Return the (X, Y) coordinate for the center point of the cell that contains the specified text.  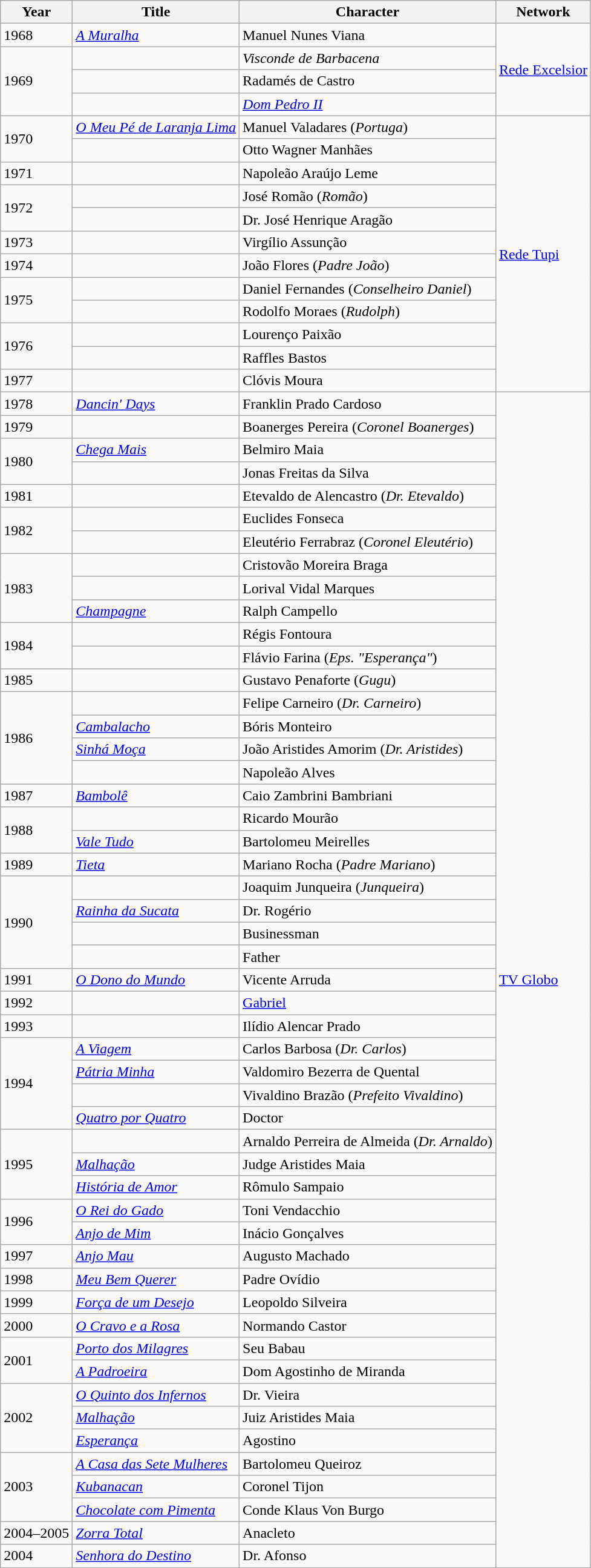
Mariano Rocha (Padre Mariano) (368, 865)
1986 (36, 738)
Dr. Vieira (368, 1394)
Flávio Farina (Eps. "Esperança") (368, 657)
Sinhá Moça (156, 749)
1987 (36, 796)
1970 (36, 139)
Virgílio Assunção (368, 242)
Felipe Carneiro (Dr. Carneiro) (368, 703)
Meu Bem Querer (156, 1279)
2001 (36, 1360)
Lourenço Paixão (368, 335)
2003 (36, 1487)
Euclides Fonseca (368, 519)
Eleutério Ferrabraz (Coronel Eleutério) (368, 542)
Rede Tupi (543, 254)
Anacleto (368, 1533)
Chega Mais (156, 450)
A Muralha (156, 35)
Cristovão Moreira Braga (368, 565)
1975 (36, 300)
1992 (36, 1003)
Champagne (156, 611)
Arnaldo Perreira de Almeida (Dr. Arnaldo) (368, 1141)
Father (368, 957)
Senhora do Destino (156, 1556)
Vivaldino Brazão (Prefeito Vivaldino) (368, 1095)
Bartolomeu Meirelles (368, 842)
Vale Tudo (156, 842)
1999 (36, 1302)
Dr. Afonso (368, 1556)
Visconde de Barbacena (368, 58)
Inácio Gonçalves (368, 1233)
O Rei do Gado (156, 1210)
O Meu Pé de Laranja Lima (156, 127)
Augusto Machado (368, 1256)
1977 (36, 381)
Normando Castor (368, 1325)
1973 (36, 242)
1981 (36, 496)
Napoleão Alves (368, 772)
Gabriel (368, 1003)
Kubanacan (156, 1487)
Régis Fontoura (368, 634)
Porto dos Milagres (156, 1348)
Dancin' Days (156, 404)
Esperança (156, 1441)
Força de um Desejo (156, 1302)
Belmiro Maia (368, 450)
Napoleão Araújo Leme (368, 173)
Bambolê (156, 796)
A Padroeira (156, 1371)
1996 (36, 1222)
Leopoldo Silveira (368, 1302)
1976 (36, 346)
Padre Ovídio (368, 1279)
Rodolfo Moraes (Rudolph) (368, 312)
João Aristides Amorim (Dr. Aristides) (368, 749)
Otto Wagner Manhães (368, 150)
Dom Agostinho de Miranda (368, 1371)
2004–2005 (36, 1533)
1968 (36, 35)
1989 (36, 865)
Toni Vendacchio (368, 1210)
O Quinto dos Infernos (156, 1394)
Bartolomeu Queiroz (368, 1464)
Rainha da Sucata (156, 911)
História de Amor (156, 1187)
Raffles Bastos (368, 358)
Lorival Vidal Marques (368, 588)
Manuel Valadares (Portuga) (368, 127)
Daniel Fernandes (Conselheiro Daniel) (368, 289)
Franklin Prado Cardoso (368, 404)
Gustavo Penaforte (Gugu) (368, 680)
1993 (36, 1026)
1991 (36, 980)
Network (543, 12)
Ilídio Alencar Prado (368, 1026)
Ricardo Mourão (368, 819)
1983 (36, 588)
José Romão (Romão) (368, 196)
1972 (36, 208)
1988 (36, 830)
Ralph Campello (368, 611)
Pátria Minha (156, 1072)
1971 (36, 173)
Conde Klaus Von Burgo (368, 1510)
Dr. Rogério (368, 911)
Vicente Arruda (368, 980)
Anjo Mau (156, 1256)
A Viagem (156, 1049)
1998 (36, 1279)
1982 (36, 530)
Etevaldo de Alencastro (Dr. Etevaldo) (368, 496)
Valdomiro Bezerra de Quental (368, 1072)
Caio Zambrini Bambriani (368, 796)
O Cravo e a Rosa (156, 1325)
Dr. José Henrique Aragão (368, 219)
Tieta (156, 865)
Juiz Aristides Maia (368, 1418)
Clóvis Moura (368, 381)
Dom Pedro II (368, 104)
1969 (36, 81)
Judge Aristides Maia (368, 1164)
1979 (36, 427)
2004 (36, 1556)
A Casa das Sete Mulheres (156, 1464)
1997 (36, 1256)
1990 (36, 922)
2002 (36, 1417)
Bóris Monteiro (368, 726)
Character (368, 12)
Title (156, 12)
Zorra Total (156, 1533)
1985 (36, 680)
Cambalacho (156, 726)
TV Globo (543, 980)
Radamés de Castro (368, 81)
Manuel Nunes Viana (368, 35)
Joaquim Junqueira (Junqueira) (368, 888)
Businessman (368, 934)
Chocolate com Pimenta (156, 1510)
1995 (36, 1164)
Jonas Freitas da Silva (368, 473)
1974 (36, 265)
O Dono do Mundo (156, 980)
Quatro por Quatro (156, 1118)
Carlos Barbosa (Dr. Carlos) (368, 1049)
1984 (36, 645)
Anjo de Mim (156, 1233)
2000 (36, 1325)
Seu Babau (368, 1348)
Boanerges Pereira (Coronel Boanerges) (368, 427)
Doctor (368, 1118)
Coronel Tijon (368, 1487)
João Flores (Padre João) (368, 265)
1994 (36, 1084)
Year (36, 12)
1978 (36, 404)
1980 (36, 461)
Rede Excelsior (543, 70)
Agostino (368, 1441)
Rômulo Sampaio (368, 1187)
